Extract the [X, Y] coordinate from the center of the cell holding the provided text.  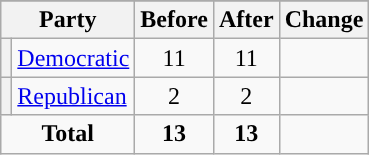
Before [174, 20]
After [246, 20]
Party [68, 20]
Total [68, 134]
Change [324, 20]
Republican [74, 96]
Democratic [74, 58]
